Capture the cell that displays the provided text and extract its (x, y) central coordinate. 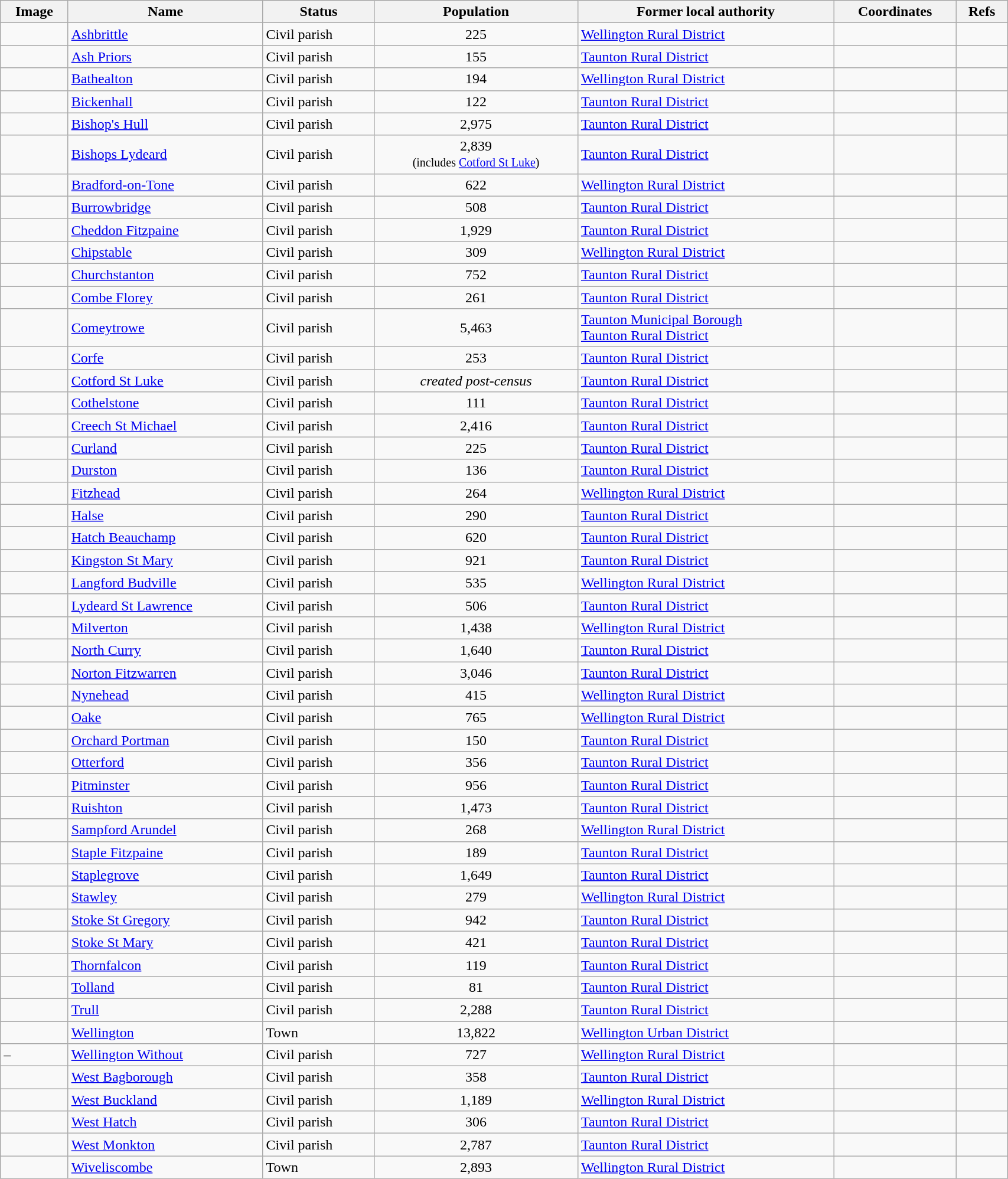
Coordinates (895, 12)
Milverton (165, 628)
Curland (165, 448)
Cothelstone (165, 403)
942 (476, 920)
620 (476, 538)
622 (476, 185)
Corfe (165, 358)
2,416 (476, 426)
415 (476, 695)
Staplegrove (165, 875)
2,787 (476, 1145)
Stoke St Gregory (165, 920)
290 (476, 515)
535 (476, 583)
309 (476, 252)
West Hatch (165, 1122)
2,893 (476, 1167)
Taunton Municipal BoroughTaunton Rural District (705, 328)
1,473 (476, 808)
150 (476, 740)
253 (476, 358)
956 (476, 785)
North Curry (165, 650)
Otterford (165, 763)
268 (476, 830)
111 (476, 403)
Wiveliscombe (165, 1167)
1,649 (476, 875)
Chipstable (165, 252)
189 (476, 853)
421 (476, 942)
Halse (165, 515)
Churchstanton (165, 275)
Combe Florey (165, 297)
1,640 (476, 650)
727 (476, 1055)
Langford Budville (165, 583)
752 (476, 275)
West Buckland (165, 1100)
Bathealton (165, 79)
264 (476, 493)
306 (476, 1122)
279 (476, 897)
921 (476, 560)
508 (476, 207)
2,839(includes Cotford St Luke) (476, 155)
Oake (165, 718)
Bradford-on-Tone (165, 185)
Creech St Michael (165, 426)
Wellington Urban District (705, 1033)
Ruishton (165, 808)
506 (476, 605)
Sampford Arundel (165, 830)
136 (476, 471)
358 (476, 1077)
Nynehead (165, 695)
194 (476, 79)
Thornfalcon (165, 965)
Bishops Lydeard (165, 155)
Former local authority (705, 12)
119 (476, 965)
Stawley (165, 897)
Population (476, 12)
Tolland (165, 987)
1,438 (476, 628)
Norton Fitzwarren (165, 672)
Comeytrowe (165, 328)
765 (476, 718)
West Monkton (165, 1145)
1,189 (476, 1100)
13,822 (476, 1033)
Ashbrittle (165, 34)
Bickenhall (165, 102)
2,975 (476, 124)
Ash Priors (165, 57)
Name (165, 12)
Kingston St Mary (165, 560)
– (34, 1055)
3,046 (476, 672)
155 (476, 57)
81 (476, 987)
Wellington Without (165, 1055)
Fitzhead (165, 493)
2,288 (476, 1010)
Orchard Portman (165, 740)
Refs (982, 12)
Status (319, 12)
Burrowbridge (165, 207)
1,929 (476, 230)
Lydeard St Lawrence (165, 605)
Image (34, 12)
356 (476, 763)
Staple Fitzpaine (165, 853)
261 (476, 297)
Pitminster (165, 785)
Cheddon Fitzpaine (165, 230)
Wellington (165, 1033)
5,463 (476, 328)
Durston (165, 471)
created post-census (476, 381)
122 (476, 102)
Hatch Beauchamp (165, 538)
Bishop's Hull (165, 124)
Trull (165, 1010)
West Bagborough (165, 1077)
Stoke St Mary (165, 942)
Cotford St Luke (165, 381)
